Scan for the cell matching the given text and deliver its (x, y) coordinate at center. 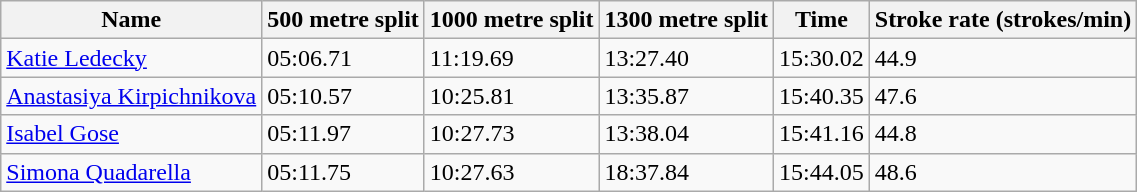
13:35.87 (686, 96)
44.8 (1002, 134)
10:25.81 (512, 96)
11:19.69 (512, 58)
Simona Quadarella (132, 172)
05:06.71 (344, 58)
Stroke rate (strokes/min) (1002, 20)
Isabel Gose (132, 134)
48.6 (1002, 172)
05:11.75 (344, 172)
Katie Ledecky (132, 58)
05:10.57 (344, 96)
1300 metre split (686, 20)
1000 metre split (512, 20)
13:27.40 (686, 58)
15:41.16 (822, 134)
500 metre split (344, 20)
15:44.05 (822, 172)
10:27.63 (512, 172)
10:27.73 (512, 134)
05:11.97 (344, 134)
15:30.02 (822, 58)
Time (822, 20)
15:40.35 (822, 96)
44.9 (1002, 58)
13:38.04 (686, 134)
18:37.84 (686, 172)
Anastasiya Kirpichnikova (132, 96)
47.6 (1002, 96)
Name (132, 20)
